Pinpoint the cell where the given text exists, returning its [X, Y] midpoint coordinate. 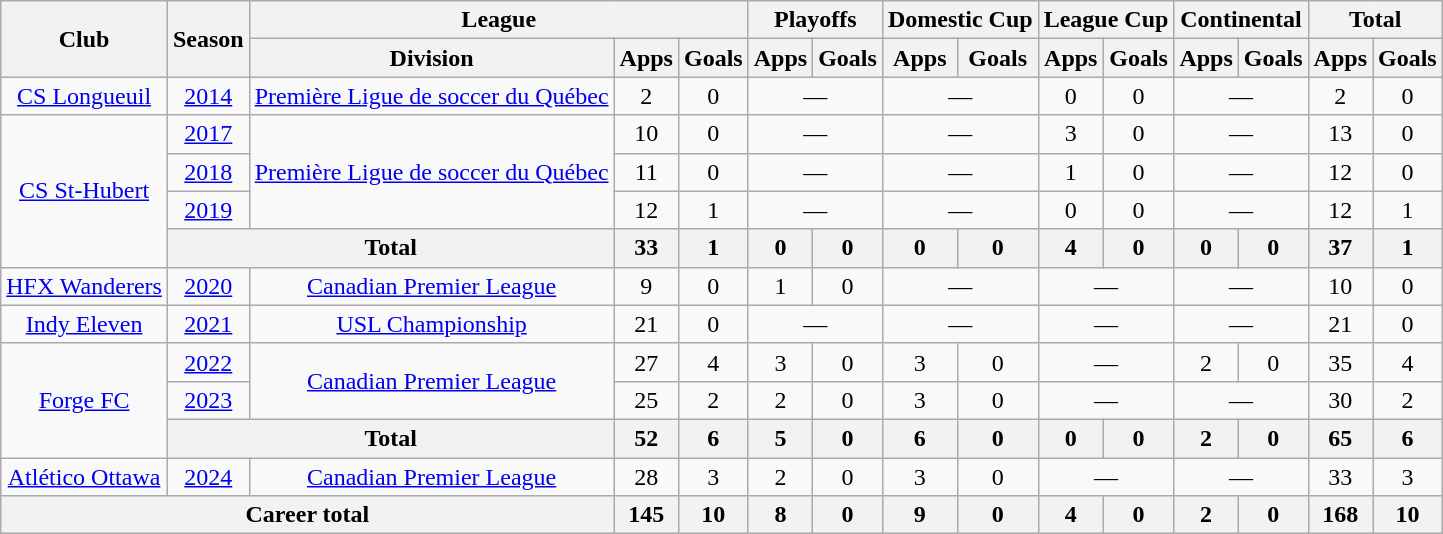
28 [646, 477]
League [498, 20]
168 [1340, 515]
HFX Wanderers [84, 286]
Continental [1241, 20]
Career total [308, 515]
League Cup [1106, 20]
2021 [208, 324]
Domestic Cup [960, 20]
Playoffs [815, 20]
5 [780, 438]
CS St-Hubert [84, 191]
2022 [208, 362]
13 [1340, 134]
27 [646, 362]
25 [646, 400]
37 [1340, 248]
2018 [208, 172]
2024 [208, 477]
35 [1340, 362]
Club [84, 39]
Indy Eleven [84, 324]
2020 [208, 286]
Division [432, 58]
52 [646, 438]
Forge FC [84, 400]
2017 [208, 134]
8 [780, 515]
11 [646, 172]
Season [208, 39]
65 [1340, 438]
30 [1340, 400]
CS Longueuil [84, 96]
2019 [208, 210]
2014 [208, 96]
2023 [208, 400]
USL Championship [432, 324]
Atlético Ottawa [84, 477]
145 [646, 515]
